From the cell containing the given text, extract its center point as [x, y] coordinate. 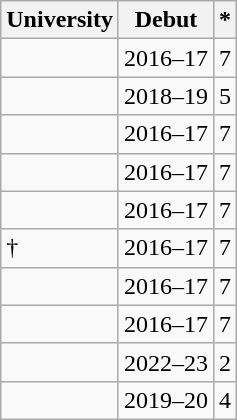
2018–19 [166, 96]
4 [226, 400]
2 [226, 362]
University [60, 20]
† [60, 248]
* [226, 20]
2019–20 [166, 400]
2022–23 [166, 362]
Debut [166, 20]
5 [226, 96]
